Locate the cell with the specified text and output its (x, y) center coordinate. 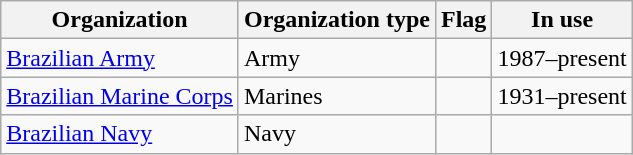
Army (336, 58)
Organization (120, 20)
Brazilian Marine Corps (120, 96)
Marines (336, 96)
Brazilian Army (120, 58)
Navy (336, 134)
In use (562, 20)
Flag (463, 20)
1931–present (562, 96)
Organization type (336, 20)
Brazilian Navy (120, 134)
1987–present (562, 58)
